Find where the given text appears and provide that cell's center as [x, y] coordinate. 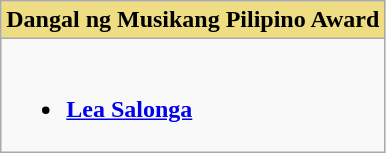
Lea Salonga [193, 96]
Dangal ng Musikang Pilipino Award [193, 20]
